Return [x, y] of the center of cell containing provided text 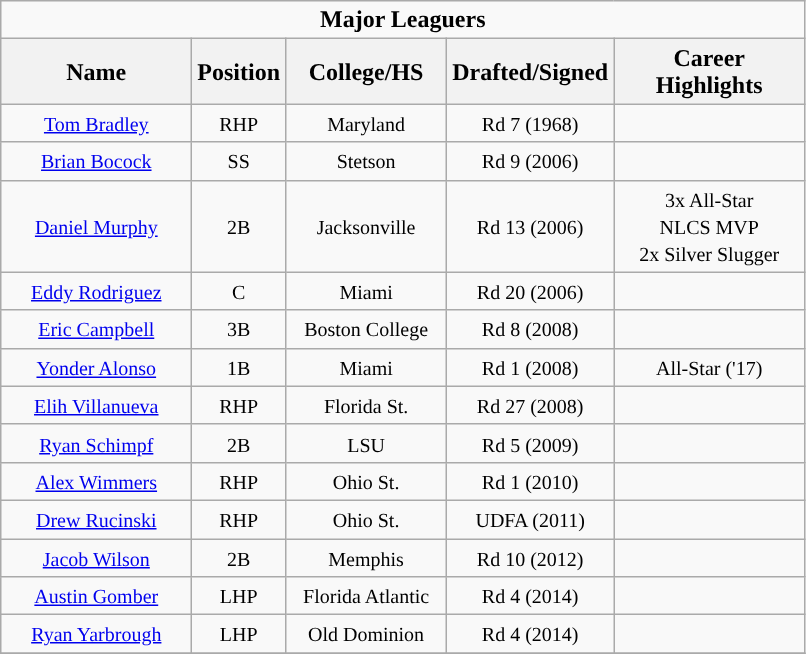
Rd 8 (2008) [530, 329]
Major Leaguers [403, 20]
Rd 10 (2012) [530, 557]
Elih Villanueva [96, 405]
Rd 1 (2008) [530, 367]
Boston College [366, 329]
Ryan Yarbrough [96, 634]
Florida St. [366, 405]
Rd 27 (2008) [530, 405]
Brian Bocock [96, 161]
Career Highlights [710, 72]
1B [239, 367]
Rd 5 (2009) [530, 443]
Florida Atlantic [366, 596]
Maryland [366, 123]
Drew Rucinski [96, 519]
Alex Wimmers [96, 481]
Position [239, 72]
Rd 13 (2006) [530, 226]
C [239, 291]
3B [239, 329]
Jacob Wilson [96, 557]
Ryan Schimpf [96, 443]
Rd 20 (2006) [530, 291]
Austin Gomber [96, 596]
College/HS [366, 72]
Rd 1 (2010) [530, 481]
Stetson [366, 161]
Name [96, 72]
UDFA (2011) [530, 519]
Eddy Rodriguez [96, 291]
Daniel Murphy [96, 226]
Memphis [366, 557]
LSU [366, 443]
Rd 9 (2006) [530, 161]
Rd 7 (1968) [530, 123]
SS [239, 161]
Jacksonville [366, 226]
Yonder Alonso [96, 367]
Drafted/Signed [530, 72]
3x All-StarNLCS MVP2x Silver Slugger [710, 226]
All-Star ('17) [710, 367]
Old Dominion [366, 634]
Tom Bradley [96, 123]
Eric Campbell [96, 329]
